Return the (X, Y) coordinate for the center point of the cell that contains the specified text.  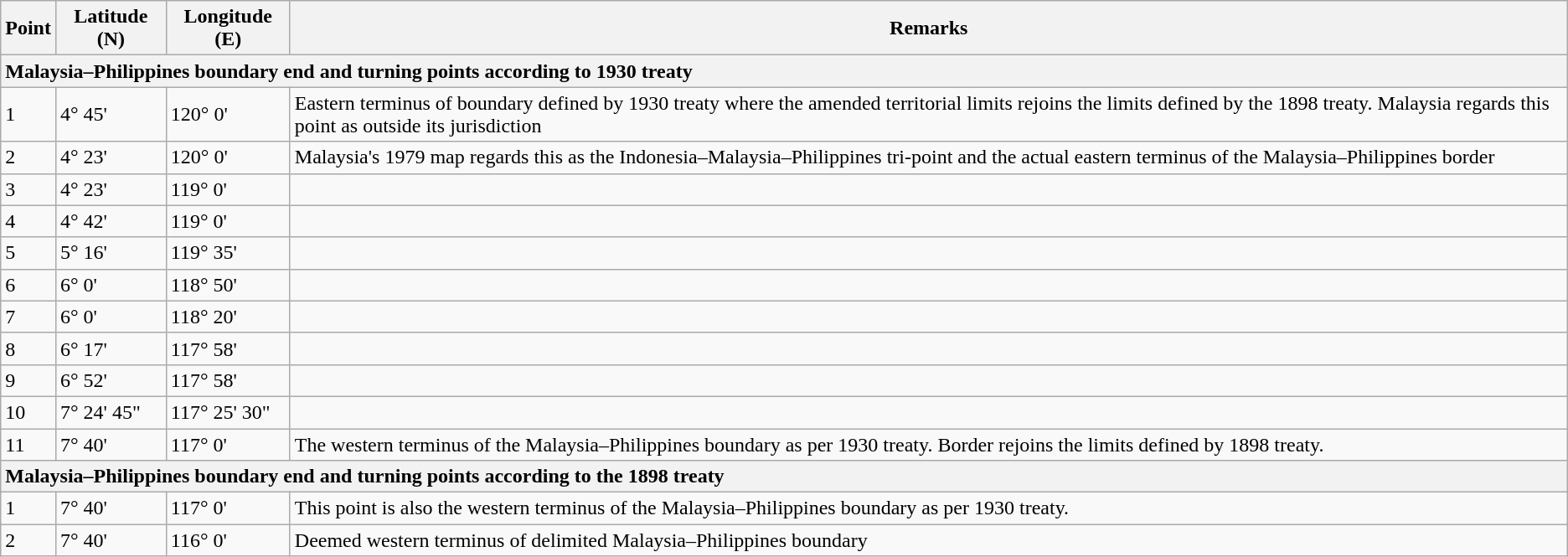
5° 16' (111, 253)
10 (28, 412)
Deemed western terminus of delimited Malaysia–Philippines boundary (928, 540)
6° 52' (111, 380)
4° 45' (111, 114)
Malaysia–Philippines boundary end and turning points according to the 1898 treaty (784, 477)
3 (28, 189)
4 (28, 221)
116° 0' (228, 540)
7° 24' 45" (111, 412)
Longitude (E) (228, 28)
119° 35' (228, 253)
118° 20' (228, 317)
11 (28, 445)
Remarks (928, 28)
4° 42' (111, 221)
Malaysia's 1979 map regards this as the Indonesia–Malaysia–Philippines tri-point and the actual eastern terminus of the Malaysia–Philippines border (928, 157)
7 (28, 317)
Latitude (N) (111, 28)
117° 25' 30" (228, 412)
118° 50' (228, 285)
5 (28, 253)
6° 17' (111, 348)
9 (28, 380)
Malaysia–Philippines boundary end and turning points according to 1930 treaty (784, 71)
Point (28, 28)
6 (28, 285)
This point is also the western terminus of the Malaysia–Philippines boundary as per 1930 treaty. (928, 508)
8 (28, 348)
The western terminus of the Malaysia–Philippines boundary as per 1930 treaty. Border rejoins the limits defined by 1898 treaty. (928, 445)
